Search for the cell housing the specified text and yield its (X, Y) center coordinate. 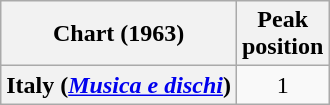
1 (282, 85)
Chart (1963) (119, 34)
Peakposition (282, 34)
Italy (Musica e dischi) (119, 85)
